Determine the (x, y) coordinate at the center of the cell enclosing the given text.  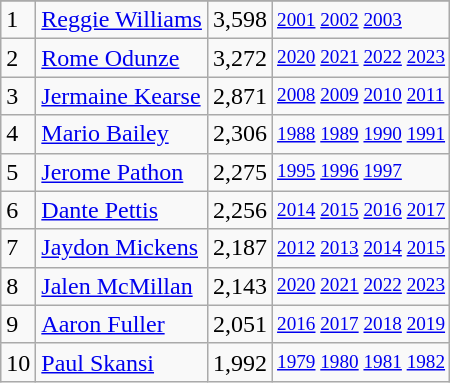
9 (18, 324)
2012 2013 2014 2015 (362, 248)
2008 2009 2010 2011 (362, 96)
8 (18, 286)
Paul Skansi (122, 362)
2,051 (240, 324)
2,143 (240, 286)
Jalen McMillan (122, 286)
10 (18, 362)
1,992 (240, 362)
4 (18, 134)
Jermaine Kearse (122, 96)
Jerome Pathon (122, 172)
2,871 (240, 96)
Jaydon Mickens (122, 248)
2014 2015 2016 2017 (362, 210)
2001 2002 2003 (362, 20)
Reggie Williams (122, 20)
3,272 (240, 58)
Rome Odunze (122, 58)
Dante Pettis (122, 210)
1 (18, 20)
3 (18, 96)
1988 1989 1990 1991 (362, 134)
1995 1996 1997 (362, 172)
7 (18, 248)
3,598 (240, 20)
2,187 (240, 248)
Mario Bailey (122, 134)
2 (18, 58)
2,256 (240, 210)
2,275 (240, 172)
5 (18, 172)
1979 1980 1981 1982 (362, 362)
6 (18, 210)
Aaron Fuller (122, 324)
2,306 (240, 134)
2016 2017 2018 2019 (362, 324)
